Provide the [x, y] coordinate of the cell's center where the given text is located.  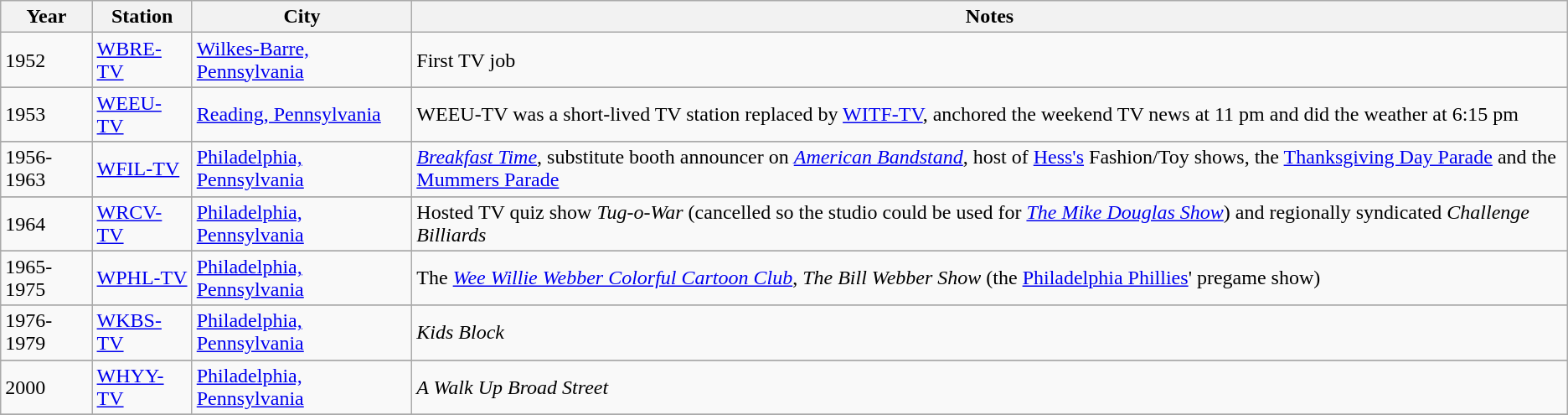
City [302, 17]
WHYY-TV [142, 387]
WRCV-TV [142, 223]
The Wee Willie Webber Colorful Cartoon Club, The Bill Webber Show (the Philadelphia Phillies' pregame show) [990, 278]
1965-1975 [47, 278]
WBRE-TV [142, 60]
Kids Block [990, 332]
1953 [47, 114]
1976-1979 [47, 332]
Station [142, 17]
Notes [990, 17]
WKBS-TV [142, 332]
Reading, Pennsylvania [302, 114]
WEEU-TV was a short-lived TV station replaced by WITF-TV, anchored the weekend TV news at 11 pm and did the weather at 6:15 pm [990, 114]
1956-1963 [47, 169]
Year [47, 17]
Hosted TV quiz show Tug-o-War (cancelled so the studio could be used for The Mike Douglas Show) and regionally syndicated Challenge Billiards [990, 223]
WPHL-TV [142, 278]
1964 [47, 223]
1952 [47, 60]
2000 [47, 387]
A Walk Up Broad Street [990, 387]
WEEU-TV [142, 114]
Wilkes-Barre, Pennsylvania [302, 60]
First TV job [990, 60]
WFIL-TV [142, 169]
